Locate the cell with the specified text and output its [x, y] center coordinate. 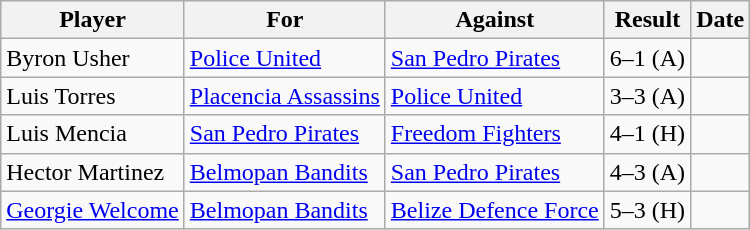
Georgie Welcome [93, 210]
4–1 (H) [647, 134]
4–3 (A) [647, 172]
Freedom Fighters [494, 134]
3–3 (A) [647, 96]
Hector Martinez [93, 172]
Luis Torres [93, 96]
For [284, 20]
6–1 (A) [647, 58]
Result [647, 20]
Luis Mencia [93, 134]
Placencia Assassins [284, 96]
5–3 (H) [647, 210]
Date [720, 20]
Against [494, 20]
Player [93, 20]
Byron Usher [93, 58]
Belize Defence Force [494, 210]
